Identify which cell holds the provided text, then report its (X, Y) central coordinate. 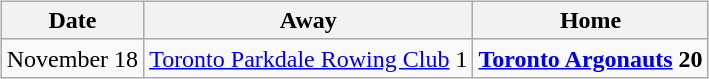
Away (308, 20)
Home (590, 20)
Toronto Parkdale Rowing Club 1 (308, 58)
Date (72, 20)
Toronto Argonauts 20 (590, 58)
November 18 (72, 58)
